Identify which cell holds the provided text, then report its [X, Y] central coordinate. 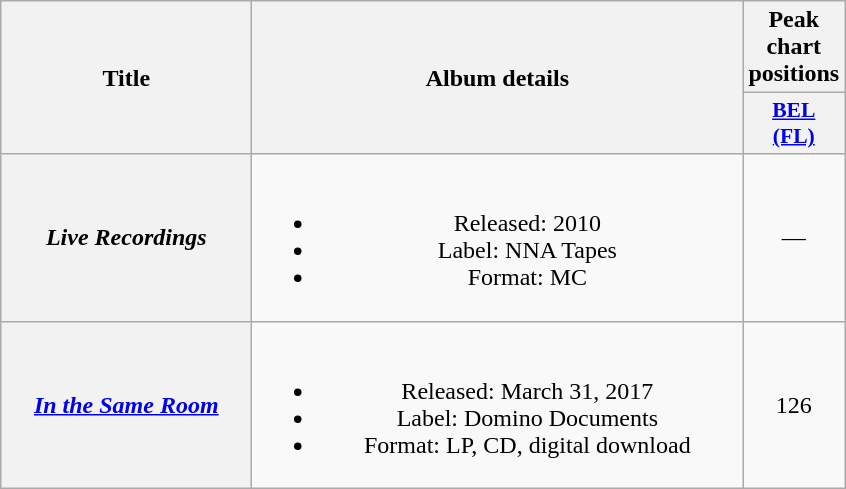
BEL(FL) [794, 124]
Released: March 31, 2017Label: Domino DocumentsFormat: LP, CD, digital download [498, 404]
Title [126, 78]
— [794, 238]
126 [794, 404]
In the Same Room [126, 404]
Peak chart positions [794, 47]
Live Recordings [126, 238]
Released: 2010Label: NNA TapesFormat: MC [498, 238]
Album details [498, 78]
